Return [x, y] of the center of cell containing provided text 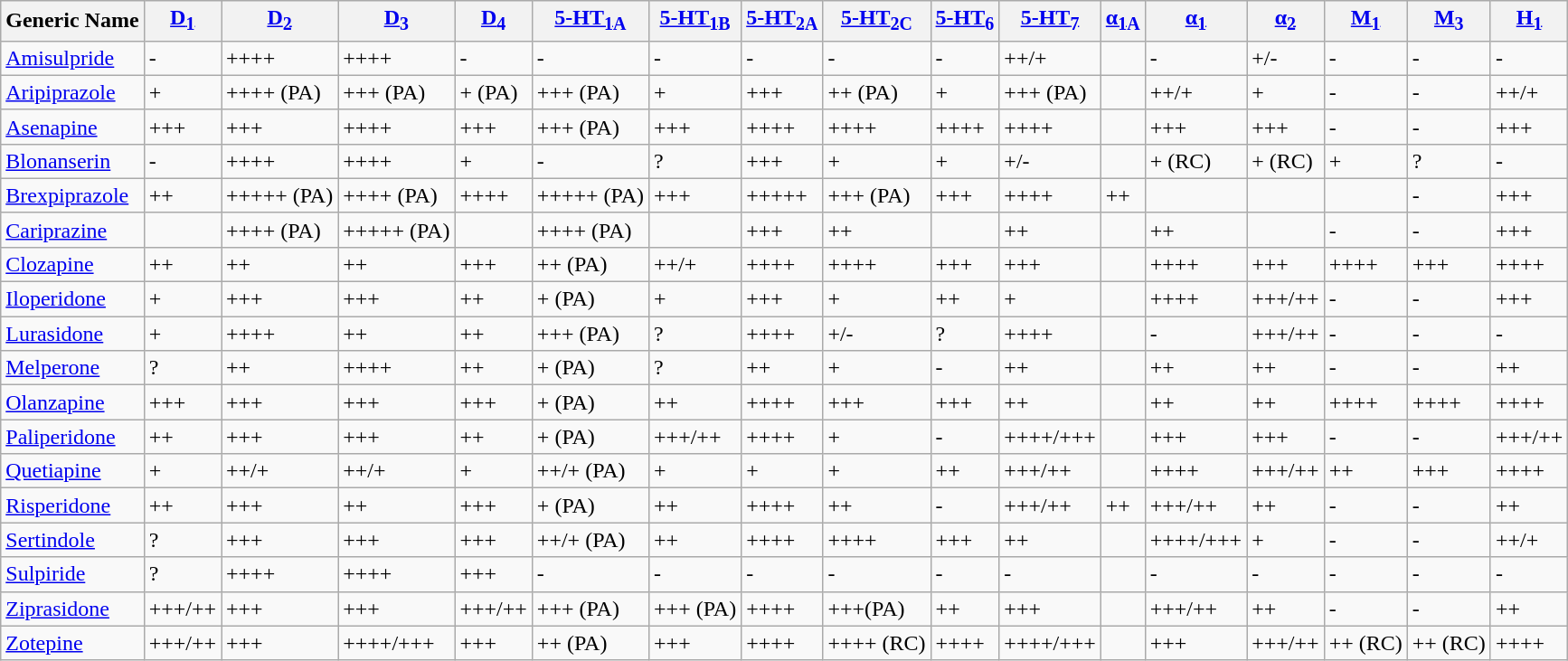
5-HT1A [590, 21]
5-HT2C [877, 21]
Sertindole [72, 540]
+++(PA) [877, 609]
Zotepine [72, 643]
Melperone [72, 368]
Olanzapine [72, 402]
+++++ [782, 195]
Paliperidone [72, 437]
α1 [1195, 21]
Sulpiride [72, 574]
++++ (RC) [877, 643]
M3 [1449, 21]
Quetiapine [72, 471]
5-HT2A [782, 21]
5-HT1B [695, 21]
Cariprazine [72, 230]
D1 [183, 21]
Risperidone [72, 505]
Brexpiprazole [72, 195]
Amisulpride [72, 58]
D2 [279, 21]
Clozapine [72, 264]
5-HT6 [965, 21]
Lurasidone [72, 334]
α1A [1123, 21]
Asenapine [72, 127]
H1 [1528, 21]
Blonanserin [72, 161]
M1 [1365, 21]
Ziprasidone [72, 609]
Aripiprazole [72, 92]
Iloperidone [72, 299]
Generic Name [72, 21]
D3 [396, 21]
D4 [494, 21]
5-HT7 [1050, 21]
α2 [1286, 21]
